Locate the cell with the specified text and output its [X, Y] center coordinate. 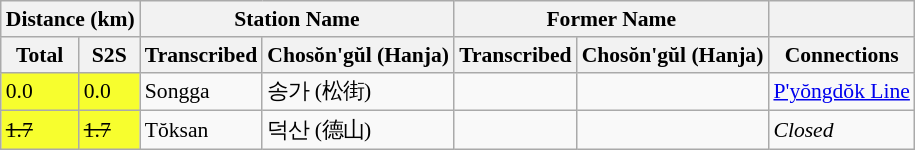
송가 (松街) [358, 92]
S2S [110, 55]
Closed [842, 130]
Songga [201, 92]
Tŏksan [201, 130]
Former Name [611, 19]
Connections [842, 55]
Distance (km) [70, 19]
Total [40, 55]
Station Name [297, 19]
P'yŏngdŏk Line [842, 92]
덕산 (德山) [358, 130]
